Identify which cell holds the provided text, then report its [x, y] central coordinate. 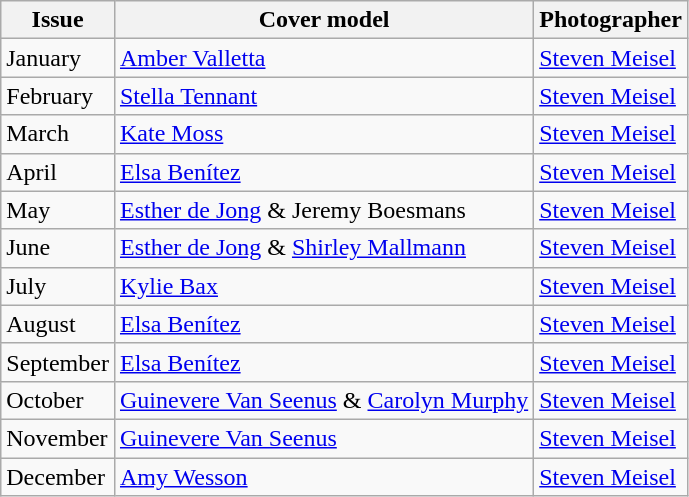
Kylie Bax [324, 286]
September [58, 362]
October [58, 400]
Amy Wesson [324, 477]
March [58, 134]
Guinevere Van Seenus & Carolyn Murphy [324, 400]
Issue [58, 20]
April [58, 172]
June [58, 248]
Photographer [611, 20]
Esther de Jong & Shirley Mallmann [324, 248]
Kate Moss [324, 134]
May [58, 210]
December [58, 477]
Esther de Jong & Jeremy Boesmans [324, 210]
February [58, 96]
November [58, 438]
Guinevere Van Seenus [324, 438]
January [58, 58]
July [58, 286]
Stella Tennant [324, 96]
Amber Valletta [324, 58]
Cover model [324, 20]
August [58, 324]
